Output the (X, Y) coordinate of the center of the cell containing the given text.  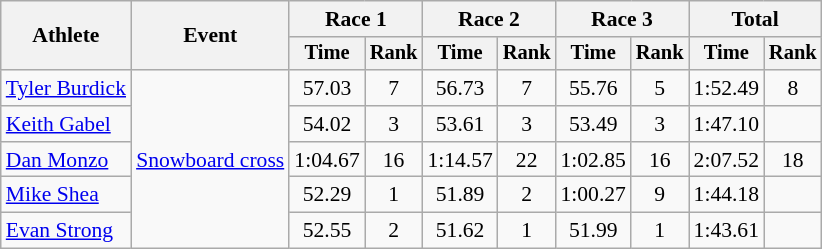
9 (660, 195)
1:43.61 (726, 231)
57.03 (326, 88)
53.61 (460, 124)
1:14.57 (460, 160)
Tyler Burdick (66, 88)
Dan Monzo (66, 160)
2:07.52 (726, 160)
54.02 (326, 124)
Race 3 (622, 19)
52.29 (326, 195)
1:02.85 (592, 160)
1:44.18 (726, 195)
1:52.49 (726, 88)
51.99 (592, 231)
51.62 (460, 231)
1:04.67 (326, 160)
22 (527, 160)
Keith Gabel (66, 124)
18 (793, 160)
55.76 (592, 88)
Race 2 (488, 19)
Snowboard cross (210, 159)
51.89 (460, 195)
1:00.27 (592, 195)
1:47.10 (726, 124)
Evan Strong (66, 231)
Race 1 (356, 19)
52.55 (326, 231)
Event (210, 36)
8 (793, 88)
Total (756, 19)
5 (660, 88)
56.73 (460, 88)
Mike Shea (66, 195)
53.49 (592, 124)
Athlete (66, 36)
